Extract the [X, Y] coordinate from the center of the cell holding the provided text.  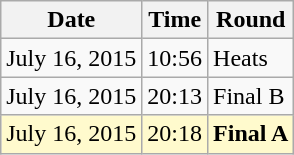
Heats [251, 58]
Date [72, 20]
20:13 [175, 96]
20:18 [175, 134]
Time [175, 20]
10:56 [175, 58]
Final A [251, 134]
Final B [251, 96]
Round [251, 20]
